Extract the [X, Y] coordinate from the center of the cell holding the provided text.  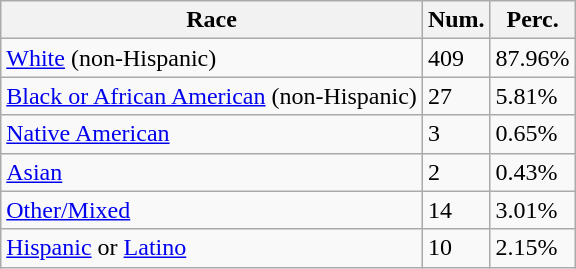
2 [456, 172]
Black or African American (non-Hispanic) [212, 96]
14 [456, 210]
5.81% [532, 96]
White (non-Hispanic) [212, 58]
Num. [456, 20]
Other/Mixed [212, 210]
27 [456, 96]
3 [456, 134]
3.01% [532, 210]
2.15% [532, 248]
409 [456, 58]
0.65% [532, 134]
Hispanic or Latino [212, 248]
Race [212, 20]
Perc. [532, 20]
87.96% [532, 58]
Native American [212, 134]
0.43% [532, 172]
Asian [212, 172]
10 [456, 248]
